Scan for the cell matching the given text and deliver its [X, Y] coordinate at center. 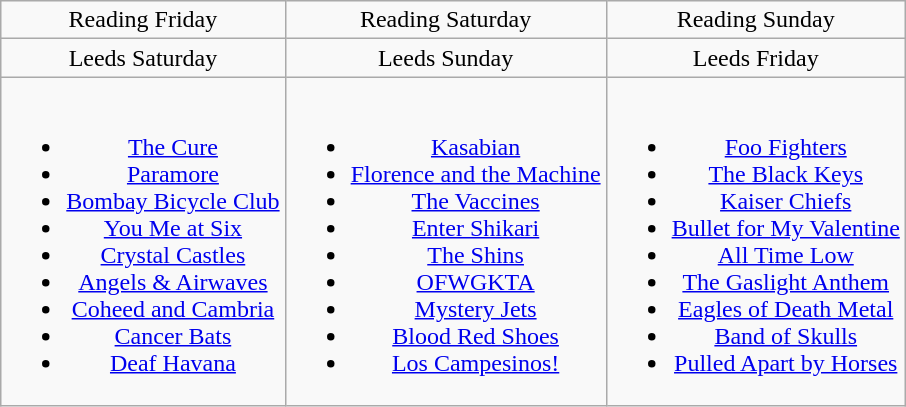
The CureParamoreBombay Bicycle ClubYou Me at SixCrystal CastlesAngels & AirwavesCoheed and CambriaCancer BatsDeaf Havana [143, 242]
Reading Sunday [756, 20]
KasabianFlorence and the MachineThe VaccinesEnter ShikariThe ShinsOFWGKTAMystery JetsBlood Red ShoesLos Campesinos! [446, 242]
Leeds Sunday [446, 58]
Reading Friday [143, 20]
Leeds Saturday [143, 58]
Reading Saturday [446, 20]
Leeds Friday [756, 58]
